From the cell containing the given text, extract its center point as (X, Y) coordinate. 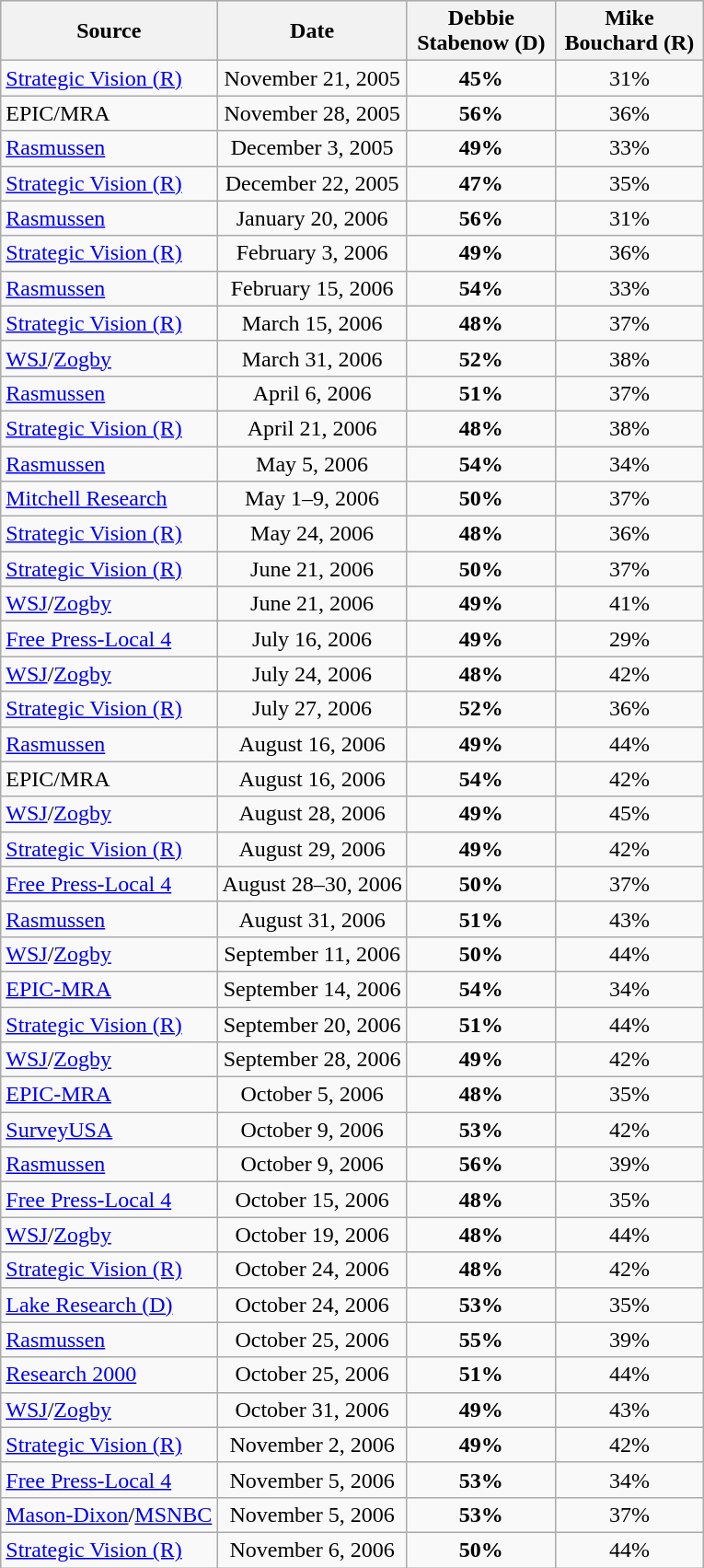
41% (629, 604)
October 19, 2006 (312, 1235)
March 31, 2006 (312, 358)
August 31, 2006 (312, 919)
29% (629, 639)
September 14, 2006 (312, 989)
October 5, 2006 (312, 1095)
March 15, 2006 (312, 323)
May 1–9, 2006 (312, 499)
October 15, 2006 (312, 1200)
Research 2000 (109, 1375)
47% (480, 183)
February 15, 2006 (312, 288)
55% (480, 1340)
MikeBouchard (R) (629, 31)
Source (109, 31)
April 6, 2006 (312, 393)
November 21, 2005 (312, 78)
July 24, 2006 (312, 674)
September 20, 2006 (312, 1025)
Mitchell Research (109, 499)
November 28, 2005 (312, 113)
September 11, 2006 (312, 954)
SurveyUSA (109, 1130)
August 28–30, 2006 (312, 884)
DebbieStabenow (D) (480, 31)
September 28, 2006 (312, 1060)
July 27, 2006 (312, 709)
December 22, 2005 (312, 183)
January 20, 2006 (312, 218)
April 21, 2006 (312, 428)
Lake Research (D) (109, 1305)
Date (312, 31)
May 24, 2006 (312, 534)
November 2, 2006 (312, 1445)
February 3, 2006 (312, 253)
Mason-Dixon/MSNBC (109, 1515)
July 16, 2006 (312, 639)
August 28, 2006 (312, 814)
November 6, 2006 (312, 1550)
August 29, 2006 (312, 849)
October 31, 2006 (312, 1410)
December 3, 2005 (312, 148)
May 5, 2006 (312, 463)
